Extract the (x, y) coordinate from the center of the cell holding the provided text.  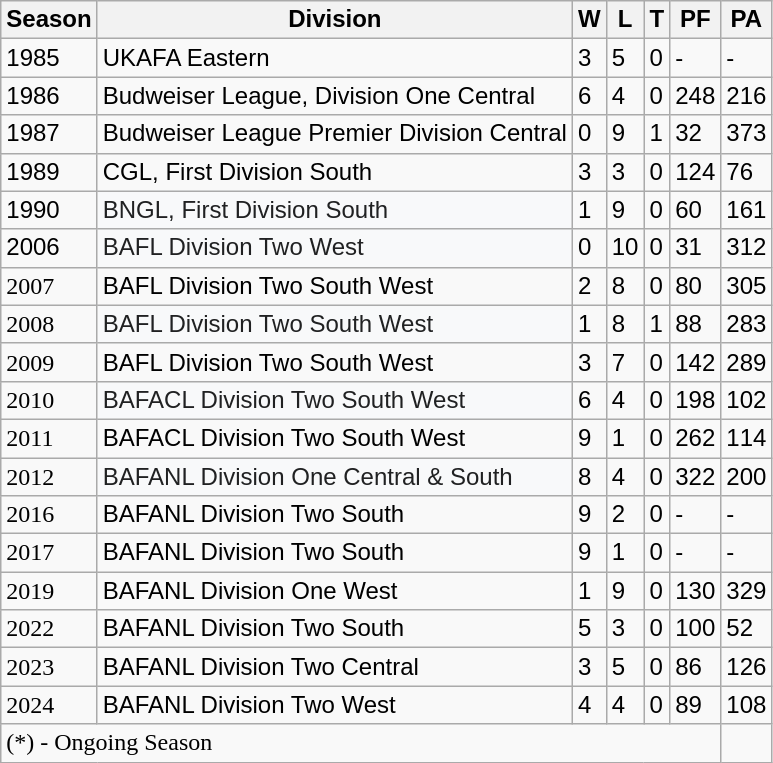
373 (746, 134)
124 (696, 172)
PA (746, 20)
198 (696, 400)
2012 (49, 477)
2008 (49, 324)
32 (696, 134)
89 (696, 705)
283 (746, 324)
102 (746, 400)
2023 (49, 667)
2016 (49, 515)
2010 (49, 400)
BNGL, First Division South (334, 210)
T (657, 20)
L (625, 20)
76 (746, 172)
130 (696, 591)
100 (696, 629)
Budweiser League Premier Division Central (334, 134)
52 (746, 629)
329 (746, 591)
UKAFA Eastern (334, 58)
2007 (49, 286)
2009 (49, 362)
322 (696, 477)
(*) - Ongoing Season (361, 743)
60 (696, 210)
Season (49, 20)
BAFANL Division Two West (334, 705)
126 (746, 667)
80 (696, 286)
Division (334, 20)
2022 (49, 629)
Budweiser League, Division One Central (334, 96)
PF (696, 20)
248 (696, 96)
108 (746, 705)
200 (746, 477)
262 (696, 438)
142 (696, 362)
7 (625, 362)
1989 (49, 172)
2024 (49, 705)
W (589, 20)
86 (696, 667)
161 (746, 210)
1990 (49, 210)
BAFANL Division Two Central (334, 667)
2006 (49, 248)
312 (746, 248)
216 (746, 96)
31 (696, 248)
1986 (49, 96)
1987 (49, 134)
BAFANL Division One Central & South (334, 477)
2019 (49, 591)
114 (746, 438)
2011 (49, 438)
CGL, First Division South (334, 172)
2017 (49, 553)
1985 (49, 58)
BAFL Division Two West (334, 248)
88 (696, 324)
BAFANL Division One West (334, 591)
10 (625, 248)
289 (746, 362)
305 (746, 286)
